Identify which cell holds the provided text, then report its [x, y] central coordinate. 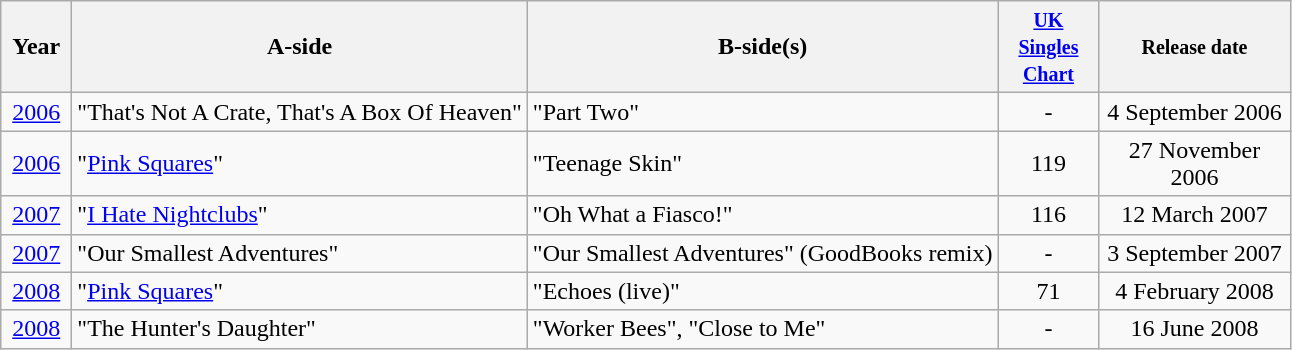
Release date [1194, 47]
4 September 2006 [1194, 112]
A-side [300, 47]
4 February 2008 [1194, 291]
12 March 2007 [1194, 215]
116 [1048, 215]
"I Hate Nightclubs" [300, 215]
"Oh What a Fiasco!" [762, 215]
"Part Two" [762, 112]
71 [1048, 291]
3 September 2007 [1194, 253]
"Echoes (live)" [762, 291]
Year [36, 47]
UK Singles Chart [1048, 47]
"Teenage Skin" [762, 164]
B-side(s) [762, 47]
"Our Smallest Adventures" (GoodBooks remix) [762, 253]
"Worker Bees", "Close to Me" [762, 329]
27 November 2006 [1194, 164]
"Our Smallest Adventures" [300, 253]
119 [1048, 164]
"The Hunter's Daughter" [300, 329]
16 June 2008 [1194, 329]
"That's Not A Crate, That's A Box Of Heaven" [300, 112]
